From the cell containing the given text, extract its center point as (X, Y) coordinate. 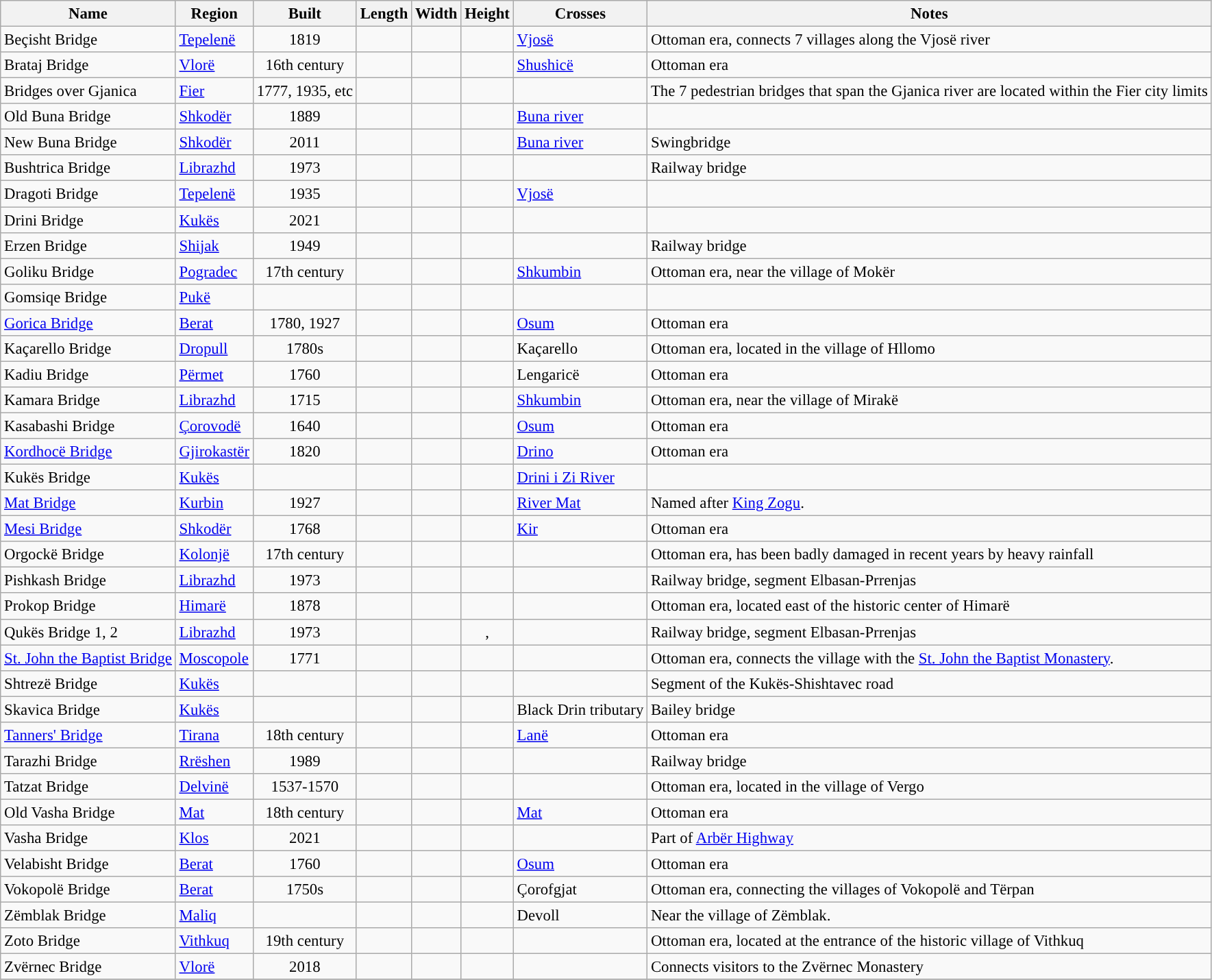
Dropull (214, 349)
1715 (304, 400)
Kamara Bridge (88, 400)
Ottoman era, near the village of Mirakë (930, 400)
16th century (304, 65)
Kaçarello Bridge (88, 349)
Çorovodë (214, 426)
Skavica Bridge (88, 709)
Built (304, 14)
Kolonjë (214, 554)
Dragoti Bridge (88, 194)
Zoto Bridge (88, 941)
Ottoman era, located in the village of Hllomo (930, 349)
New Buna Bridge (88, 143)
Kordhocë Bridge (88, 452)
Region (214, 14)
Delvinë (214, 787)
Kaçarello (580, 349)
Ottoman era, located in the village of Vergo (930, 787)
Name (88, 14)
Himarë (214, 607)
Zvërnec Bridge (88, 967)
Mat Bridge (88, 503)
Fier (214, 91)
Tatzat Bridge (88, 787)
Tarazhi Bridge (88, 761)
Pishkash Bridge (88, 580)
Drini i Zi River (580, 478)
Pukë (214, 297)
Named after King Zogu. (930, 503)
Vithkuq (214, 941)
Ottoman era, located east of the historic center of Himarë (930, 607)
Orgockë Bridge (88, 554)
Klos (214, 838)
Connects visitors to the Zvërnec Monastery (930, 967)
St. John the Baptist Bridge (88, 658)
Velabisht Bridge (88, 864)
Ottoman era, connects the village with the St. John the Baptist Monastery. (930, 658)
19th century (304, 941)
Old Vasha Bridge (88, 812)
Crosses (580, 14)
Kurbin (214, 503)
1935 (304, 194)
Notes (930, 14)
Përmet (214, 374)
Width (436, 14)
Bridges over Gjanica (88, 91)
Old Buna Bridge (88, 117)
1989 (304, 761)
2011 (304, 143)
Brataj Bridge (88, 65)
The 7 pedestrian bridges that span the Gjanica river are located within the Fier city limits (930, 91)
Çorofgjat (580, 890)
Qukës Bridge 1, 2 (88, 632)
Drini Bridge (88, 220)
1780, 1927 (304, 323)
Moscopole (214, 658)
1889 (304, 117)
1819 (304, 40)
Tirana (214, 735)
Near the village of Zëmblak. (930, 916)
Bailey bridge (930, 709)
Drino (580, 452)
Length (384, 14)
Bushtrica Bridge (88, 168)
Ottoman era, connects 7 villages along the Vjosë river (930, 40)
Gomsiqe Bridge (88, 297)
Kadiu Bridge (88, 374)
Prokop Bridge (88, 607)
1927 (304, 503)
Maliq (214, 916)
, (487, 632)
1640 (304, 426)
Erzen Bridge (88, 245)
Pogradec (214, 271)
Black Drin tributary (580, 709)
Goliku Bridge (88, 271)
Part of Arbër Highway (930, 838)
1777, 1935, etc (304, 91)
Mesi Bridge (88, 529)
Gorica Bridge (88, 323)
Gjirokastër (214, 452)
1768 (304, 529)
Shushicë (580, 65)
Height (487, 14)
Zëmblak Bridge (88, 916)
Kasabashi Bridge (88, 426)
Beçisht Bridge (88, 40)
Ottoman era, connecting the villages of Vokopolë and Tërpan (930, 890)
River Mat (580, 503)
2018 (304, 967)
1771 (304, 658)
1750s (304, 890)
Rrëshen (214, 761)
1878 (304, 607)
Kir (580, 529)
Ottoman era, has been badly damaged in recent years by heavy rainfall (930, 554)
Devoll (580, 916)
Tanners' Bridge (88, 735)
Lengaricë (580, 374)
Vokopolë Bridge (88, 890)
Swingbridge (930, 143)
Ottoman era, near the village of Mokër (930, 271)
1820 (304, 452)
Kukës Bridge (88, 478)
Shtrezë Bridge (88, 683)
1949 (304, 245)
Shijak (214, 245)
Segment of the Kukës-Shishtavec road (930, 683)
Vasha Bridge (88, 838)
1537-1570 (304, 787)
Lanë (580, 735)
Ottoman era, located at the entrance of the historic village of Vithkuq (930, 941)
1780s (304, 349)
